Output the [x, y] coordinate of the center of the cell containing the given text.  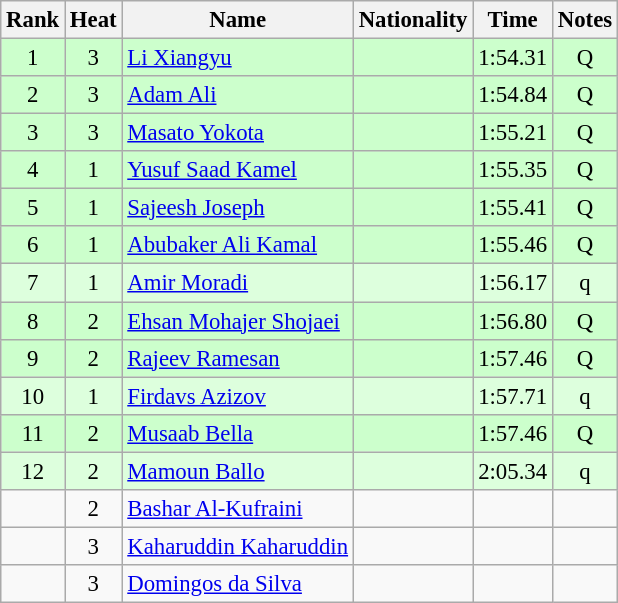
Musaab Bella [238, 433]
11 [33, 433]
Yusuf Saad Kamel [238, 170]
9 [33, 358]
Name [238, 20]
1:54.84 [513, 95]
8 [33, 321]
12 [33, 471]
6 [33, 245]
1:55.46 [513, 245]
Heat [94, 20]
Notes [584, 20]
7 [33, 283]
1:55.35 [513, 170]
1:54.31 [513, 58]
Ehsan Mohajer Shojaei [238, 321]
Masato Yokota [238, 133]
Sajeesh Joseph [238, 208]
Rajeev Ramesan [238, 358]
10 [33, 396]
1:55.21 [513, 133]
2:05.34 [513, 471]
Kaharuddin Kaharuddin [238, 546]
1:56.80 [513, 321]
1:56.17 [513, 283]
Amir Moradi [238, 283]
Adam Ali [238, 95]
Firdavs Azizov [238, 396]
Mamoun Ballo [238, 471]
1:57.71 [513, 396]
1:55.41 [513, 208]
Time [513, 20]
Abubaker Ali Kamal [238, 245]
Domingos da Silva [238, 584]
Nationality [412, 20]
Li Xiangyu [238, 58]
4 [33, 170]
Bashar Al-Kufraini [238, 509]
5 [33, 208]
Rank [33, 20]
